Identify which cell holds the provided text, then report its (x, y) central coordinate. 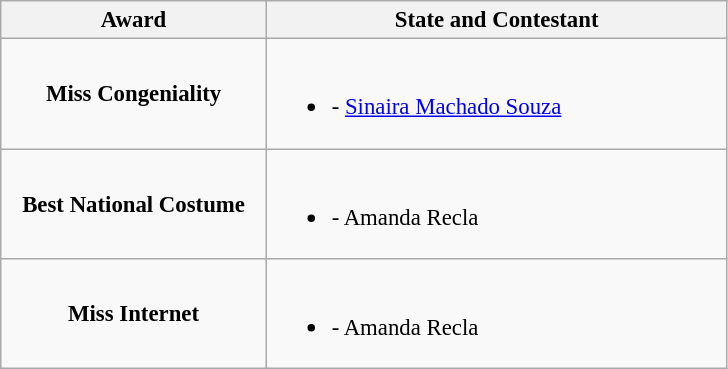
Award (134, 20)
- Sinaira Machado Souza (496, 94)
Best National Costume (134, 204)
Miss Internet (134, 314)
State and Contestant (496, 20)
Miss Congeniality (134, 94)
